Extract the [X, Y] coordinate from the center of the cell holding the provided text.  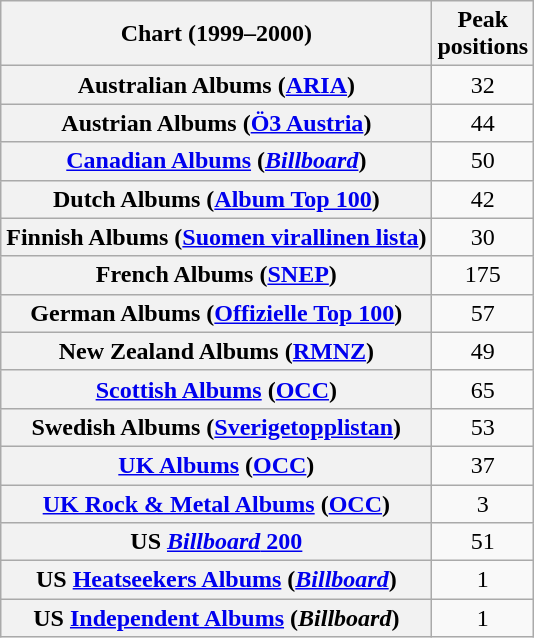
30 [483, 237]
50 [483, 161]
32 [483, 85]
US Heatseekers Albums (Billboard) [216, 580]
Dutch Albums (Album Top 100) [216, 199]
UK Albums (OCC) [216, 465]
Chart (1999–2000) [216, 34]
65 [483, 389]
49 [483, 351]
US Billboard 200 [216, 542]
51 [483, 542]
New Zealand Albums (RMNZ) [216, 351]
Australian Albums (ARIA) [216, 85]
German Albums (Offizielle Top 100) [216, 313]
Austrian Albums (Ö3 Austria) [216, 123]
44 [483, 123]
French Albums (SNEP) [216, 275]
Finnish Albums (Suomen virallinen lista) [216, 237]
53 [483, 427]
57 [483, 313]
Scottish Albums (OCC) [216, 389]
Peakpositions [483, 34]
UK Rock & Metal Albums (OCC) [216, 503]
3 [483, 503]
Canadian Albums (Billboard) [216, 161]
Swedish Albums (Sverigetopplistan) [216, 427]
US Independent Albums (Billboard) [216, 618]
175 [483, 275]
37 [483, 465]
42 [483, 199]
